Determine the [X, Y] coordinate at the center of the cell enclosing the given text.  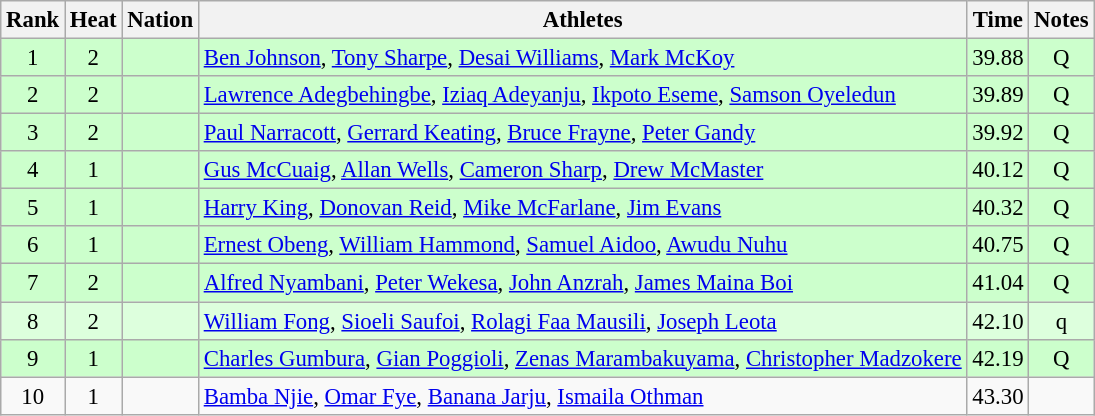
Bamba Njie, Omar Fye, Banana Jarju, Ismaila Othman [582, 396]
39.89 [998, 95]
Paul Narracott, Gerrard Keating, Bruce Frayne, Peter Gandy [582, 133]
7 [33, 283]
Alfred Nyambani, Peter Wekesa, John Anzrah, James Maina Boi [582, 283]
Notes [1062, 20]
q [1062, 321]
43.30 [998, 396]
Heat [94, 20]
9 [33, 358]
Rank [33, 20]
Charles Gumbura, Gian Poggioli, Zenas Marambakuyama, Christopher Madzokere [582, 358]
8 [33, 321]
39.88 [998, 58]
Time [998, 20]
Athletes [582, 20]
Ben Johnson, Tony Sharpe, Desai Williams, Mark McKoy [582, 58]
Lawrence Adegbehingbe, Iziaq Adeyanju, Ikpoto Eseme, Samson Oyeledun [582, 95]
6 [33, 245]
42.10 [998, 321]
4 [33, 170]
40.12 [998, 170]
Harry King, Donovan Reid, Mike McFarlane, Jim Evans [582, 208]
10 [33, 396]
Ernest Obeng, William Hammond, Samuel Aidoo, Awudu Nuhu [582, 245]
3 [33, 133]
5 [33, 208]
39.92 [998, 133]
William Fong, Sioeli Saufoi, Rolagi Faa Mausili, Joseph Leota [582, 321]
Gus McCuaig, Allan Wells, Cameron Sharp, Drew McMaster [582, 170]
40.32 [998, 208]
41.04 [998, 283]
42.19 [998, 358]
Nation [160, 20]
40.75 [998, 245]
